Return the [X, Y] coordinate for the center point of the cell that contains the specified text.  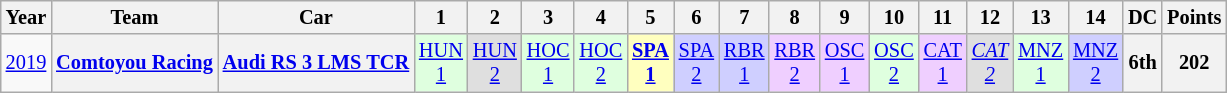
Year [26, 17]
RBR2 [794, 63]
14 [1096, 17]
13 [1040, 17]
HOC1 [548, 63]
HUN2 [495, 63]
7 [744, 17]
6th [1142, 63]
SPA2 [696, 63]
8 [794, 17]
SPA1 [650, 63]
5 [650, 17]
4 [600, 17]
HUN1 [441, 63]
202 [1194, 63]
9 [844, 17]
RBR1 [744, 63]
Car [316, 17]
2 [495, 17]
OSC2 [894, 63]
12 [990, 17]
Points [1194, 17]
11 [943, 17]
HOC2 [600, 63]
Comtoyou Racing [134, 63]
3 [548, 17]
1 [441, 17]
2019 [26, 63]
CAT2 [990, 63]
Audi RS 3 LMS TCR [316, 63]
MNZ1 [1040, 63]
6 [696, 17]
MNZ2 [1096, 63]
CAT1 [943, 63]
10 [894, 17]
Team [134, 17]
DC [1142, 17]
OSC1 [844, 63]
